Output the (x, y) coordinate of the center of the cell containing the given text.  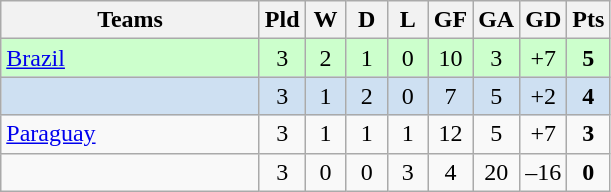
GA (496, 20)
GF (450, 20)
Paraguay (130, 134)
GD (544, 20)
–16 (544, 172)
Pts (588, 20)
+2 (544, 96)
D (366, 20)
Teams (130, 20)
10 (450, 58)
Pld (282, 20)
Brazil (130, 58)
L (408, 20)
12 (450, 134)
W (326, 20)
7 (450, 96)
20 (496, 172)
